Capture the cell that displays the provided text and extract its [x, y] central coordinate. 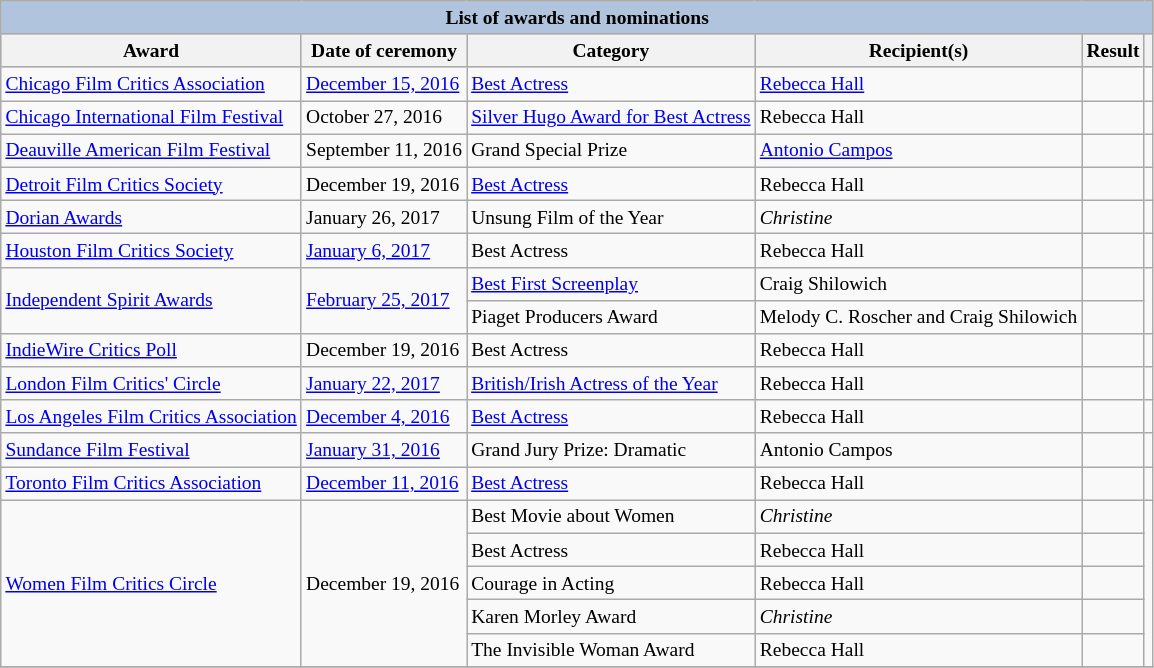
September 11, 2016 [384, 150]
Courage in Acting [612, 584]
Best Movie about Women [612, 516]
The Invisible Woman Award [612, 650]
Toronto Film Critics Association [152, 484]
Detroit Film Critics Society [152, 184]
List of awards and nominations [578, 18]
Best First Screenplay [612, 284]
Unsung Film of the Year [612, 216]
Category [612, 50]
Award [152, 50]
Melody C. Roscher and Craig Shilowich [918, 316]
December 11, 2016 [384, 484]
October 27, 2016 [384, 118]
January 31, 2016 [384, 450]
Silver Hugo Award for Best Actress [612, 118]
Karen Morley Award [612, 616]
Recipient(s) [918, 50]
December 15, 2016 [384, 84]
Date of ceremony [384, 50]
Sundance Film Festival [152, 450]
January 6, 2017 [384, 250]
Women Film Critics Circle [152, 583]
Independent Spirit Awards [152, 300]
Result [1113, 50]
Chicago International Film Festival [152, 118]
Los Angeles Film Critics Association [152, 416]
Dorian Awards [152, 216]
Chicago Film Critics Association [152, 84]
Grand Special Prize [612, 150]
British/Irish Actress of the Year [612, 384]
Piaget Producers Award [612, 316]
London Film Critics' Circle [152, 384]
IndieWire Critics Poll [152, 350]
January 22, 2017 [384, 384]
December 4, 2016 [384, 416]
Craig Shilowich [918, 284]
January 26, 2017 [384, 216]
Houston Film Critics Society [152, 250]
Deauville American Film Festival [152, 150]
February 25, 2017 [384, 300]
Grand Jury Prize: Dramatic [612, 450]
